Detect which cell encompasses the target text, then output its (x, y) center coordinate. 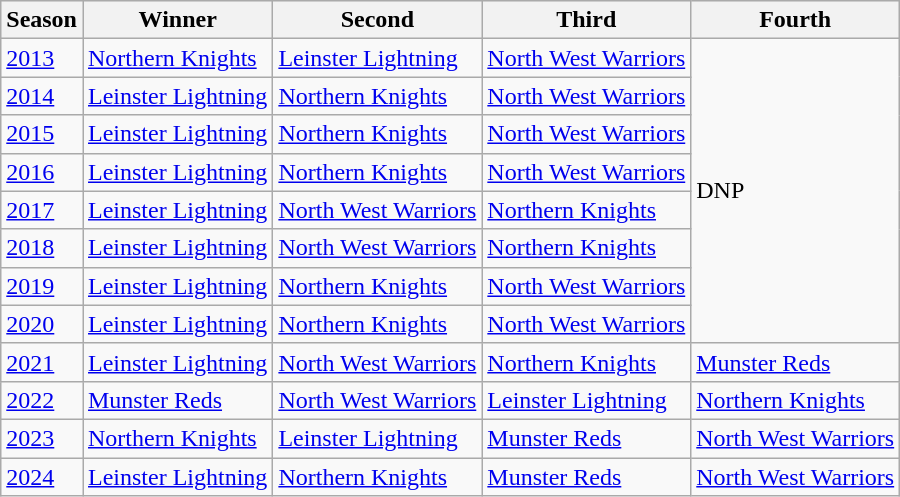
Second (378, 20)
2019 (42, 286)
Third (586, 20)
2015 (42, 134)
2018 (42, 248)
2024 (42, 477)
Season (42, 20)
2014 (42, 96)
2021 (42, 362)
2013 (42, 58)
2022 (42, 400)
2020 (42, 324)
Fourth (796, 20)
2023 (42, 438)
2017 (42, 210)
DNP (796, 191)
Winner (177, 20)
2016 (42, 172)
